Find where the given text appears and provide that cell's center as (X, Y) coordinate. 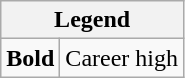
Bold (30, 58)
Legend (92, 20)
Career high (122, 58)
